Scan for the cell matching the given text and deliver its (x, y) coordinate at center. 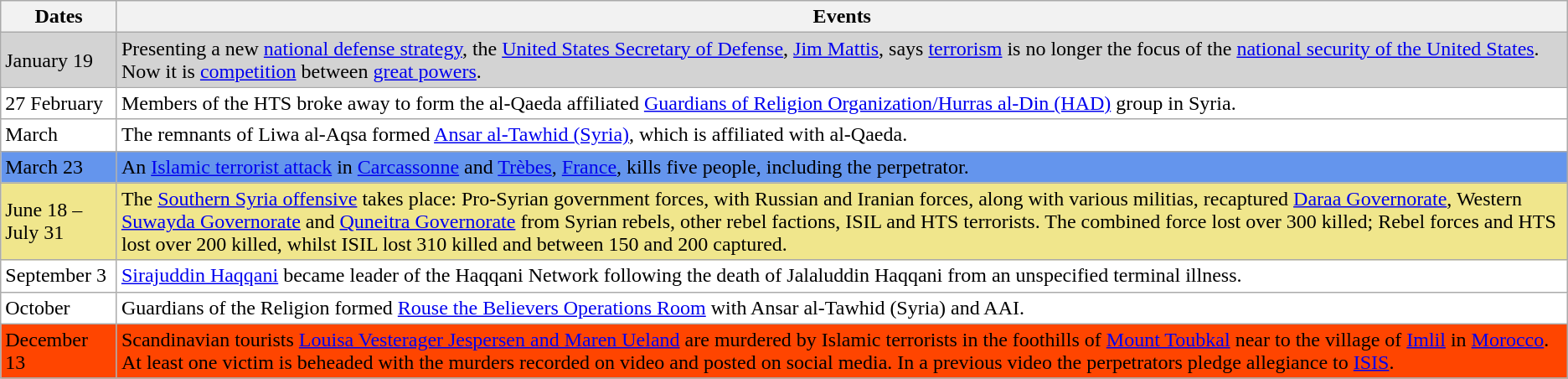
December 13 (59, 350)
October (59, 308)
An Islamic terrorist attack in Carcassonne and Trèbes, France, kills five people, including the perpetrator. (842, 167)
March 23 (59, 167)
September 3 (59, 276)
Dates (59, 17)
Events (842, 17)
27 February (59, 103)
The remnants of Liwa al-Aqsa formed Ansar al-Tawhid (Syria), which is affiliated with al-Qaeda. (842, 135)
Members of the HTS broke away to form the al-Qaeda affiliated Guardians of Religion Organization/Hurras al-Din (HAD) group in Syria. (842, 103)
March (59, 135)
Sirajuddin Haqqani became leader of the Haqqani Network following the death of Jalaluddin Haqqani from an unspecified terminal illness. (842, 276)
Guardians of the Religion formed Rouse the Believers Operations Room with Ansar al-Tawhid (Syria) and AAI. (842, 308)
June 18 – July 31 (59, 221)
January 19 (59, 60)
